Locate the cell with the specified text and output its [X, Y] center coordinate. 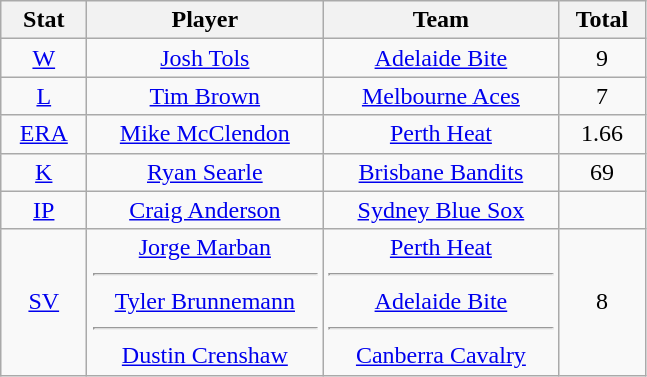
Jorge MarbanTyler BrunnemannDustin Crenshaw [205, 302]
Perth HeatAdelaide BiteCanberra Cavalry [441, 302]
Team [441, 20]
1.66 [602, 134]
W [44, 58]
9 [602, 58]
Player [205, 20]
Melbourne Aces [441, 96]
Brisbane Bandits [441, 172]
Adelaide Bite [441, 58]
IP [44, 210]
SV [44, 302]
7 [602, 96]
Ryan Searle [205, 172]
Mike McClendon [205, 134]
ERA [44, 134]
Perth Heat [441, 134]
69 [602, 172]
Craig Anderson [205, 210]
8 [602, 302]
Tim Brown [205, 96]
Sydney Blue Sox [441, 210]
K [44, 172]
Total [602, 20]
L [44, 96]
Josh Tols [205, 58]
Stat [44, 20]
